Determine the [x, y] coordinate at the center of the cell enclosing the given text.  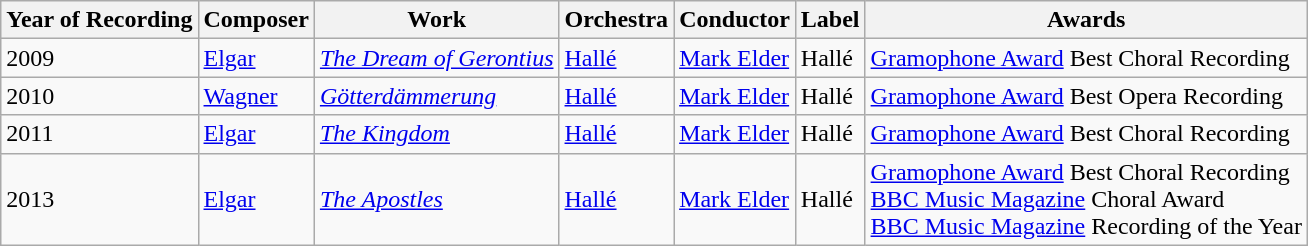
The Apostles [436, 199]
The Dream of Gerontius [436, 58]
Conductor [735, 20]
The Kingdom [436, 134]
2009 [100, 58]
Wagner [256, 96]
Year of Recording [100, 20]
Work [436, 20]
2011 [100, 134]
Gramophone Award Best Choral RecordingBBC Music Magazine Choral AwardBBC Music Magazine Recording of the Year [1086, 199]
Orchestra [616, 20]
Götterdämmerung [436, 96]
Composer [256, 20]
Awards [1086, 20]
2010 [100, 96]
Label [830, 20]
2013 [100, 199]
Gramophone Award Best Opera Recording [1086, 96]
